Return the (X, Y) coordinate for the center point of the cell that contains the specified text.  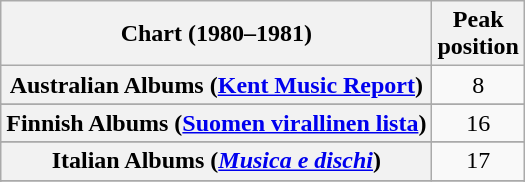
17 (478, 161)
Finnish Albums (Suomen virallinen lista) (216, 123)
16 (478, 123)
Italian Albums (Musica e dischi) (216, 161)
Peakposition (478, 34)
Chart (1980–1981) (216, 34)
Australian Albums (Kent Music Report) (216, 85)
8 (478, 85)
